Extract the (x, y) coordinate from the center of the cell holding the provided text.  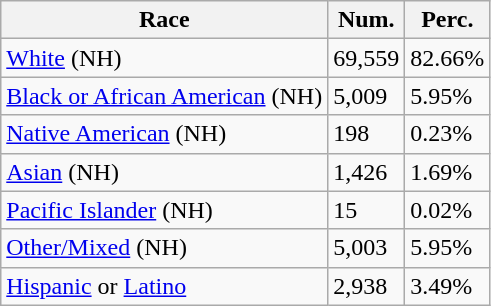
1.69% (448, 172)
Native American (NH) (164, 134)
3.49% (448, 286)
Num. (366, 20)
Pacific Islander (NH) (164, 210)
2,938 (366, 286)
15 (366, 210)
0.02% (448, 210)
69,559 (366, 58)
5,009 (366, 96)
Race (164, 20)
198 (366, 134)
0.23% (448, 134)
Asian (NH) (164, 172)
Black or African American (NH) (164, 96)
Hispanic or Latino (164, 286)
Other/Mixed (NH) (164, 248)
82.66% (448, 58)
1,426 (366, 172)
5,003 (366, 248)
Perc. (448, 20)
White (NH) (164, 58)
